Scan for the cell matching the given text and deliver its (x, y) coordinate at center. 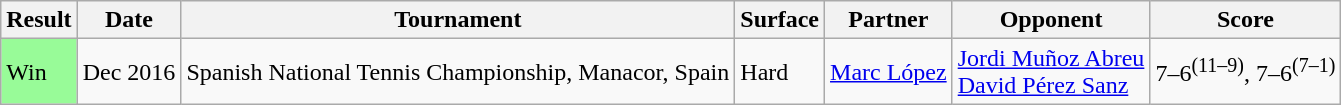
Tournament (458, 20)
Spanish National Tennis Championship, Manacor, Spain (458, 72)
Date (129, 20)
Partner (889, 20)
Result (39, 20)
Surface (780, 20)
Dec 2016 (129, 72)
Win (39, 72)
7–6(11–9), 7–6(7–1) (1246, 72)
Opponent (1051, 20)
Jordi Muñoz Abreu David Pérez Sanz (1051, 72)
Score (1246, 20)
Hard (780, 72)
Marc López (889, 72)
